Output the [X, Y] coordinate of the center of the cell containing the given text.  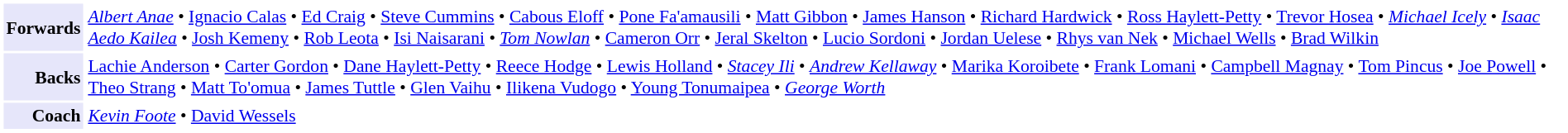
Forwards [43, 26]
Kevin Foote • David Wessels [825, 116]
Coach [43, 116]
Backs [43, 76]
